Find where the given text appears and provide that cell's center as (x, y) coordinate. 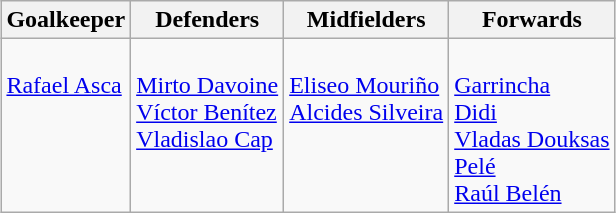
Garrincha Didi Vladas Douksas Pelé Raúl Belén (532, 126)
Eliseo Mouriño Alcides Silveira (366, 126)
Forwards (532, 20)
Rafael Asca (66, 126)
Defenders (208, 20)
Goalkeeper (66, 20)
Midfielders (366, 20)
Mirto Davoine Víctor Benítez Vladislao Cap (208, 126)
